Return (X, Y) of the center of cell containing provided text 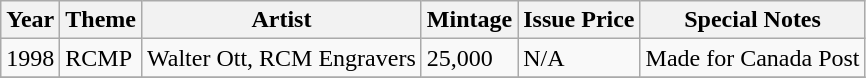
Artist (282, 20)
Issue Price (579, 20)
Year (30, 20)
Walter Ott, RCM Engravers (282, 58)
N/A (579, 58)
Mintage (469, 20)
25,000 (469, 58)
Special Notes (752, 20)
RCMP (101, 58)
Made for Canada Post (752, 58)
1998 (30, 58)
Theme (101, 20)
